Extract the (x, y) coordinate from the center of the cell holding the provided text.  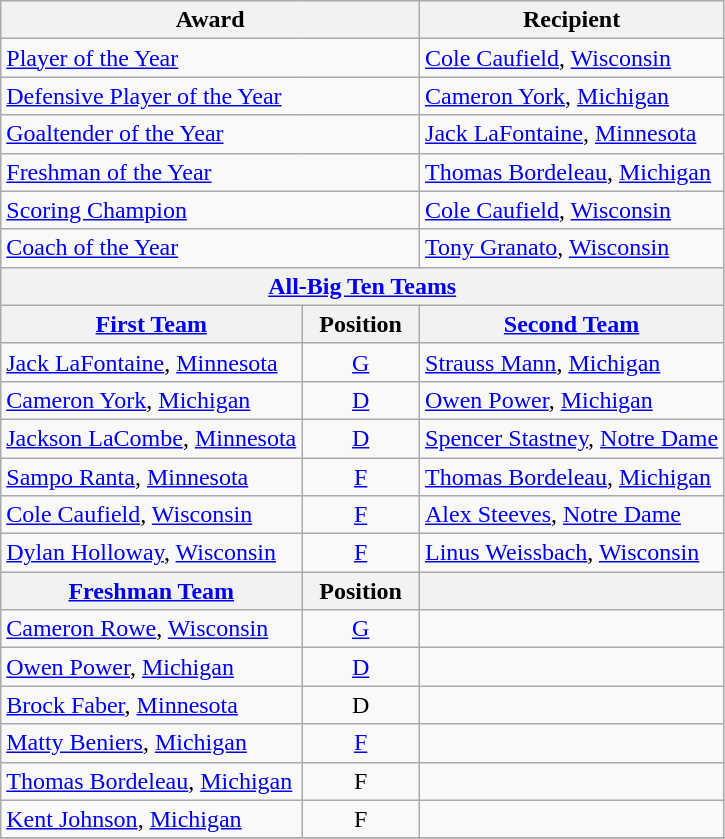
Recipient (572, 20)
Kent Johnson, Michigan (152, 819)
Freshman of the Year (210, 172)
Linus Weissbach, Wisconsin (572, 553)
Scoring Champion (210, 210)
Cameron Rowe, Wisconsin (152, 629)
Tony Granato, Wisconsin (572, 248)
Coach of the Year (210, 248)
Goaltender of the Year (210, 134)
Award (210, 20)
Strauss Mann, Michigan (572, 362)
Alex Steeves, Notre Dame (572, 515)
Matty Beniers, Michigan (152, 743)
Brock Faber, Minnesota (152, 705)
Player of the Year (210, 58)
First Team (152, 324)
Freshman Team (152, 591)
Second Team (572, 324)
Defensive Player of the Year (210, 96)
Spencer Stastney, Notre Dame (572, 438)
All-Big Ten Teams (362, 286)
Dylan Holloway, Wisconsin (152, 553)
Sampo Ranta, Minnesota (152, 477)
Jackson LaCombe, Minnesota (152, 438)
